Output the (X, Y) coordinate of the center of the cell containing the given text.  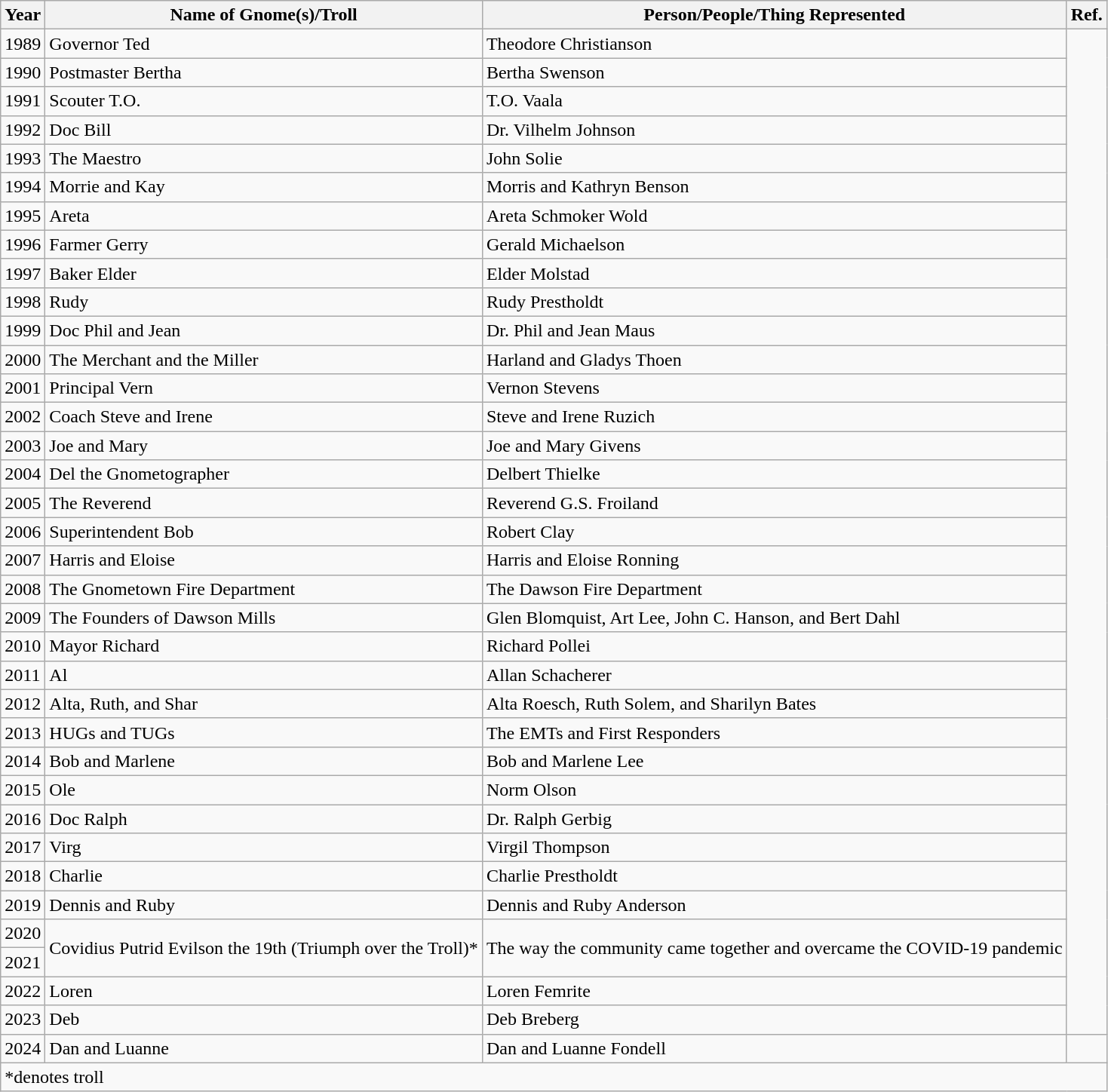
1994 (23, 187)
Bob and Marlene Lee (774, 761)
Governor Ted (264, 44)
2022 (23, 991)
1992 (23, 130)
Rudy (264, 302)
Theodore Christianson (774, 44)
2011 (23, 675)
2001 (23, 388)
Farmer Gerry (264, 244)
2009 (23, 618)
1996 (23, 244)
1999 (23, 330)
Deb Breberg (774, 1020)
2007 (23, 560)
Alta, Ruth, and Shar (264, 704)
Robert Clay (774, 532)
2016 (23, 818)
2017 (23, 848)
2005 (23, 503)
Delbert Thielke (774, 474)
Dr. Ralph Gerbig (774, 818)
Morris and Kathryn Benson (774, 187)
The Gnometown Fire Department (264, 589)
2008 (23, 589)
Mayor Richard (264, 646)
Harris and Eloise (264, 560)
Charlie (264, 876)
Doc Bill (264, 130)
Doc Ralph (264, 818)
The Merchant and the Miller (264, 360)
Al (264, 675)
Reverend G.S. Froiland (774, 503)
Rudy Prestholdt (774, 302)
Dennis and Ruby (264, 905)
T.O. Vaala (774, 101)
Bob and Marlene (264, 761)
2012 (23, 704)
Harris and Eloise Ronning (774, 560)
Glen Blomquist, Art Lee, John C. Hanson, and Bert Dahl (774, 618)
2018 (23, 876)
1990 (23, 72)
Person/People/Thing Represented (774, 15)
2019 (23, 905)
The way the community came together and overcame the COVID-19 pandemic (774, 948)
Areta Schmoker Wold (774, 216)
1997 (23, 273)
Year (23, 15)
2020 (23, 934)
Ref. (1086, 15)
Norm Olson (774, 790)
The Maestro (264, 158)
Scouter T.O. (264, 101)
Doc Phil and Jean (264, 330)
1991 (23, 101)
2004 (23, 474)
Elder Molstad (774, 273)
Coach Steve and Irene (264, 417)
*denotes troll (554, 1077)
2014 (23, 761)
Richard Pollei (774, 646)
The Reverend (264, 503)
2023 (23, 1020)
2024 (23, 1048)
The Founders of Dawson Mills (264, 618)
Harland and Gladys Thoen (774, 360)
Superintendent Bob (264, 532)
Deb (264, 1020)
2000 (23, 360)
2006 (23, 532)
Virgil Thompson (774, 848)
1995 (23, 216)
Steve and Irene Ruzich (774, 417)
Vernon Stevens (774, 388)
Postmaster Bertha (264, 72)
Dennis and Ruby Anderson (774, 905)
Alta Roesch, Ruth Solem, and Sharilyn Bates (774, 704)
John Solie (774, 158)
2015 (23, 790)
The EMTs and First Responders (774, 732)
2021 (23, 962)
Allan Schacherer (774, 675)
1998 (23, 302)
1993 (23, 158)
Charlie Prestholdt (774, 876)
Loren Femrite (774, 991)
Bertha Swenson (774, 72)
Dr. Phil and Jean Maus (774, 330)
Covidius Putrid Evilson the 19th (Triumph over the Troll)* (264, 948)
2002 (23, 417)
Areta (264, 216)
Ole (264, 790)
Virg (264, 848)
HUGs and TUGs (264, 732)
Dan and Luanne Fondell (774, 1048)
2013 (23, 732)
Gerald Michaelson (774, 244)
Del the Gnometographer (264, 474)
Name of Gnome(s)/Troll (264, 15)
Loren (264, 991)
2003 (23, 446)
Morrie and Kay (264, 187)
Joe and Mary (264, 446)
Dr. Vilhelm Johnson (774, 130)
2010 (23, 646)
1989 (23, 44)
Baker Elder (264, 273)
Joe and Mary Givens (774, 446)
The Dawson Fire Department (774, 589)
Principal Vern (264, 388)
Dan and Luanne (264, 1048)
